From the cell containing the given text, extract its center point as [X, Y] coordinate. 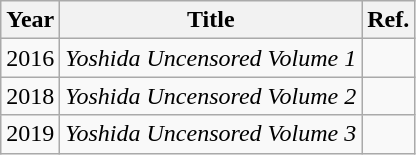
Yoshida Uncensored Volume 3 [211, 134]
2019 [30, 134]
Ref. [388, 20]
2016 [30, 58]
Title [211, 20]
2018 [30, 96]
Yoshida Uncensored Volume 2 [211, 96]
Yoshida Uncensored Volume 1 [211, 58]
Year [30, 20]
